Return the [X, Y] coordinate for the center point of the cell that contains the specified text.  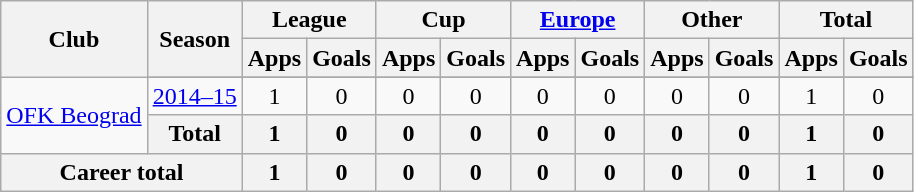
League [309, 20]
OFK Beograd [74, 115]
Club [74, 39]
Career total [122, 172]
Season [194, 39]
Europe [578, 20]
Other [712, 20]
Cup [443, 20]
2014–15 [194, 96]
